For the text-containing cell, return its midpoint in [X, Y] coordinate format. 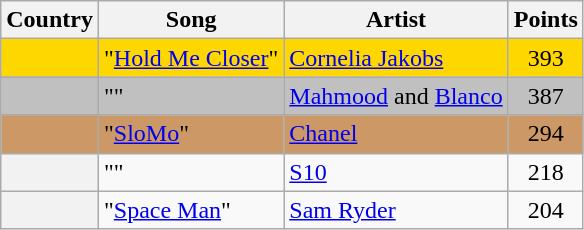
Points [546, 20]
Cornelia Jakobs [396, 58]
Song [190, 20]
S10 [396, 172]
"Hold Me Closer" [190, 58]
Country [50, 20]
Sam Ryder [396, 210]
Mahmood and Blanco [396, 96]
"SloMo" [190, 134]
Chanel [396, 134]
294 [546, 134]
204 [546, 210]
Artist [396, 20]
393 [546, 58]
218 [546, 172]
"Space Man" [190, 210]
387 [546, 96]
